Output the (x, y) coordinate of the center of the cell containing the given text.  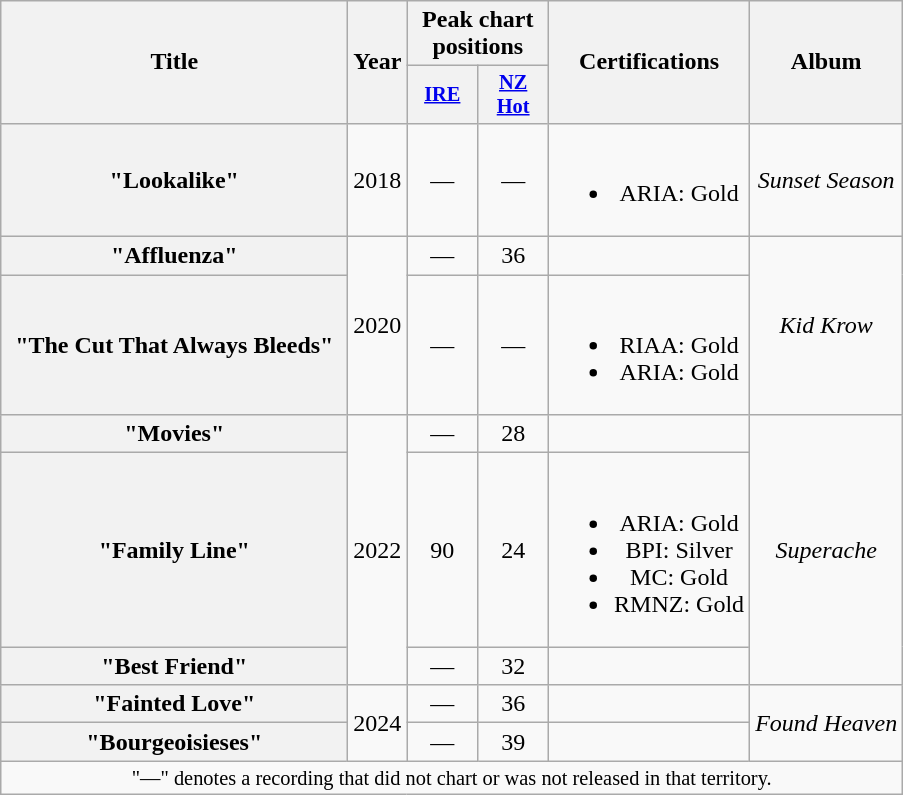
2022 (378, 550)
24 (514, 550)
2020 (378, 326)
"Best Friend" (174, 666)
"Fainted Love" (174, 704)
Found Heaven (826, 723)
Year (378, 62)
28 (514, 434)
Title (174, 62)
Certifications (650, 62)
Superache (826, 550)
"Lookalike" (174, 180)
90 (442, 550)
"Family Line" (174, 550)
ARIA: GoldBPI: SilverMC: GoldRMNZ: Gold (650, 550)
"The Cut That Always Bleeds" (174, 345)
Sunset Season (826, 180)
Kid Krow (826, 326)
Album (826, 62)
2018 (378, 180)
"Movies" (174, 434)
"—" denotes a recording that did not chart or was not released in that territory. (452, 778)
"Bourgeoisieses" (174, 742)
2024 (378, 723)
RIAA: GoldARIA: Gold (650, 345)
39 (514, 742)
"Affluenza" (174, 256)
Peak chart positions (478, 34)
ARIA: Gold (650, 180)
32 (514, 666)
IRE (442, 95)
NZHot (514, 95)
